For the text-containing cell, return its midpoint in [X, Y] coordinate format. 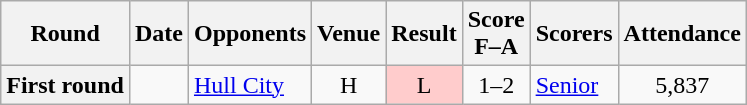
Venue [349, 34]
Date [158, 34]
ScoreF–A [496, 34]
Result [424, 34]
H [349, 85]
L [424, 85]
Scorers [574, 34]
Senior [574, 85]
Opponents [250, 34]
Round [66, 34]
Hull City [250, 85]
1–2 [496, 85]
First round [66, 85]
Attendance [682, 34]
5,837 [682, 85]
